Pinpoint the cell where the given text exists, returning its (X, Y) midpoint coordinate. 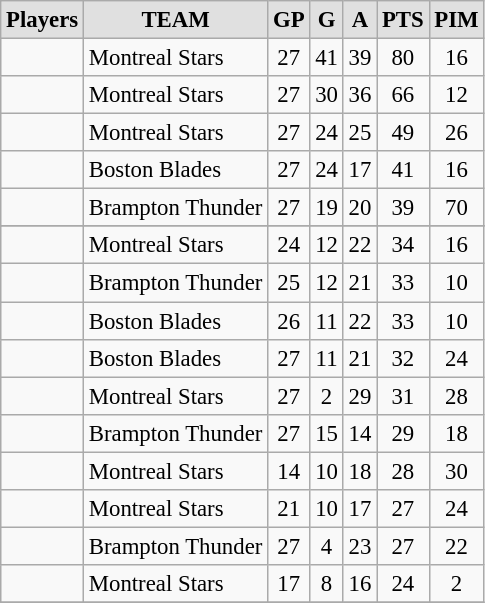
20 (360, 208)
G (326, 20)
70 (456, 208)
PTS (403, 20)
66 (403, 95)
49 (403, 133)
19 (326, 208)
8 (326, 584)
TEAM (175, 20)
A (360, 20)
23 (360, 546)
36 (360, 95)
15 (326, 433)
Players (42, 20)
32 (403, 358)
80 (403, 58)
GP (289, 20)
4 (326, 546)
31 (403, 396)
34 (403, 245)
PIM (456, 20)
